Scan for the cell matching the given text and deliver its (X, Y) coordinate at center. 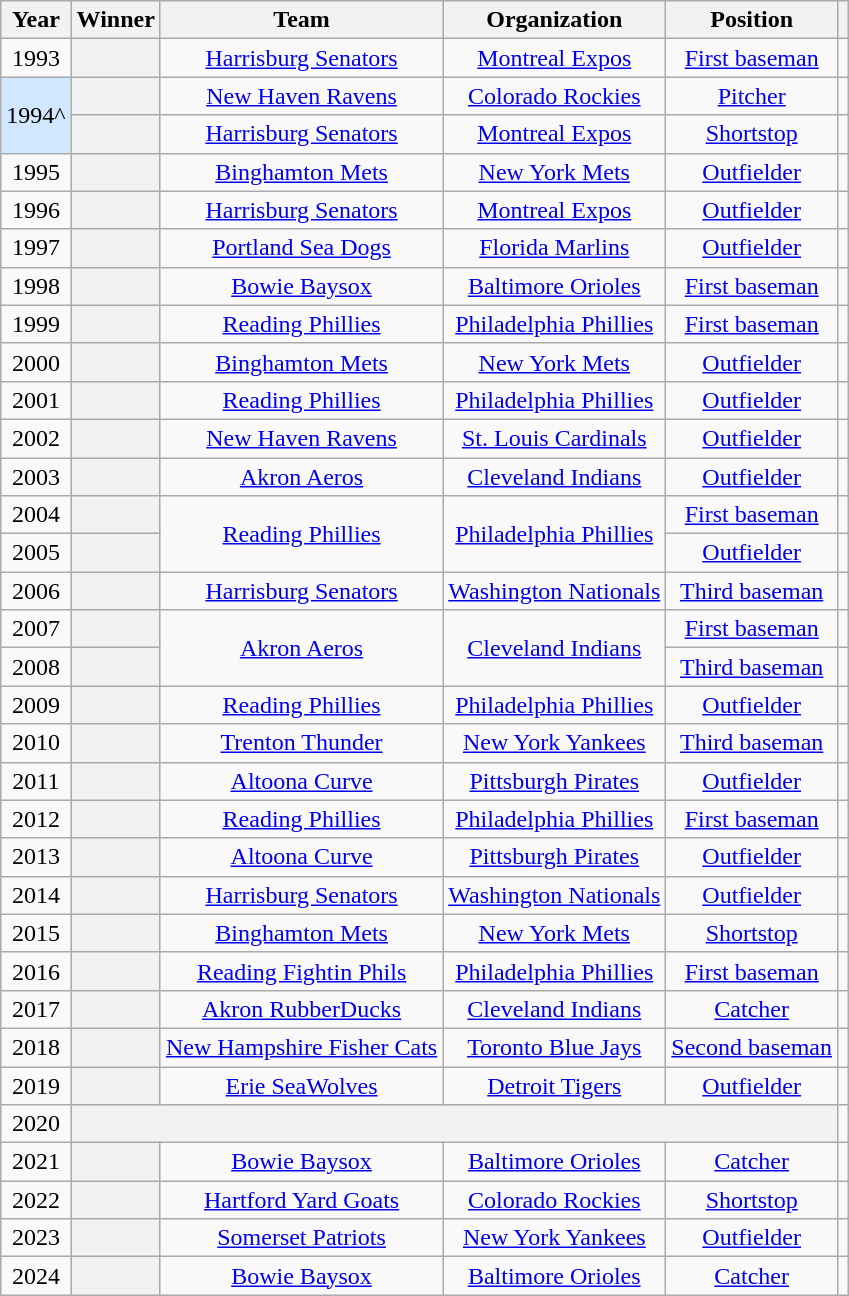
2001 (36, 400)
2009 (36, 705)
New Hampshire Fisher Cats (301, 1047)
Organization (554, 20)
Pitcher (752, 96)
1995 (36, 172)
Erie SeaWolves (301, 1085)
Detroit Tigers (554, 1085)
2014 (36, 895)
2018 (36, 1047)
2023 (36, 1238)
1994^ (36, 115)
1999 (36, 324)
Winner (116, 20)
1997 (36, 248)
Team (301, 20)
Hartford Yard Goats (301, 1200)
Reading Fightin Phils (301, 971)
1996 (36, 210)
2015 (36, 933)
St. Louis Cardinals (554, 438)
2002 (36, 438)
Akron RubberDucks (301, 1009)
2012 (36, 819)
2007 (36, 629)
2024 (36, 1276)
2017 (36, 1009)
2004 (36, 515)
2003 (36, 477)
Somerset Patriots (301, 1238)
2005 (36, 553)
Florida Marlins (554, 248)
Year (36, 20)
Toronto Blue Jays (554, 1047)
2016 (36, 971)
2020 (36, 1124)
2011 (36, 781)
2022 (36, 1200)
2013 (36, 857)
2010 (36, 743)
Position (752, 20)
Portland Sea Dogs (301, 248)
2006 (36, 591)
2008 (36, 667)
Trenton Thunder (301, 743)
1993 (36, 58)
2019 (36, 1085)
1998 (36, 286)
Second baseman (752, 1047)
2021 (36, 1162)
2000 (36, 362)
